Detect which cell encompasses the target text, then output its (x, y) center coordinate. 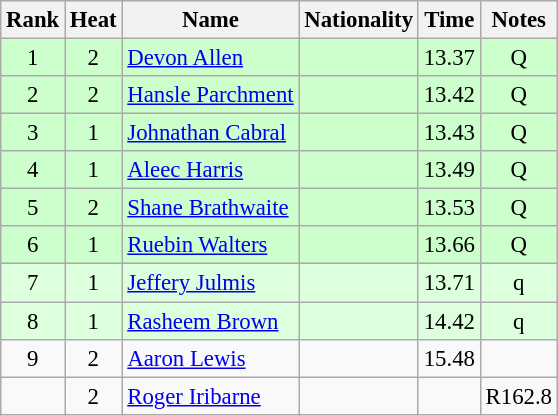
6 (33, 245)
Johnathan Cabral (210, 133)
Aleec Harris (210, 170)
4 (33, 170)
Devon Allen (210, 58)
7 (33, 283)
Heat (94, 20)
3 (33, 133)
Hansle Parchment (210, 95)
R162.8 (518, 396)
Shane Brathwaite (210, 208)
Time (449, 20)
Ruebin Walters (210, 245)
13.49 (449, 170)
9 (33, 358)
13.37 (449, 58)
Rank (33, 20)
13.71 (449, 283)
13.43 (449, 133)
13.53 (449, 208)
Jeffery Julmis (210, 283)
Nationality (358, 20)
Roger Iribarne (210, 396)
13.66 (449, 245)
8 (33, 321)
15.48 (449, 358)
5 (33, 208)
13.42 (449, 95)
Aaron Lewis (210, 358)
Notes (518, 20)
Rasheem Brown (210, 321)
Name (210, 20)
14.42 (449, 321)
